Provide the [x, y] coordinate of the cell's center where the given text is located.  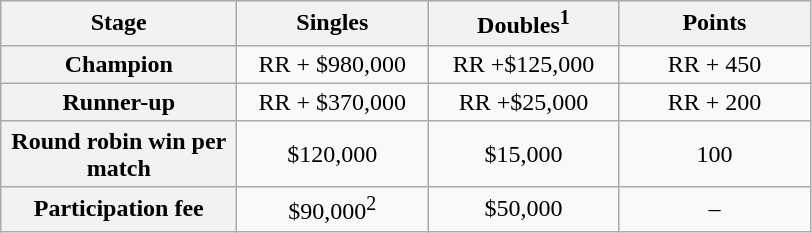
RR + 450 [714, 64]
– [714, 208]
RR + $370,000 [332, 102]
Champion [119, 64]
Participation fee [119, 208]
$15,000 [524, 154]
Round robin win per match [119, 154]
100 [714, 154]
$50,000 [524, 208]
Stage [119, 24]
Doubles1 [524, 24]
RR +$25,000 [524, 102]
Singles [332, 24]
Points [714, 24]
RR +$125,000 [524, 64]
$90,0002 [332, 208]
Runner-up [119, 102]
RR + 200 [714, 102]
$120,000 [332, 154]
RR + $980,000 [332, 64]
